Return the [x, y] coordinate for the center point of the cell that contains the specified text.  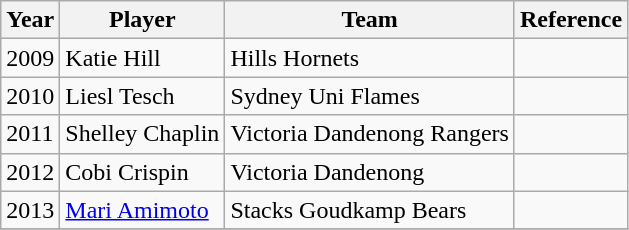
2009 [30, 58]
Year [30, 20]
Katie Hill [142, 58]
Team [370, 20]
Liesl Tesch [142, 96]
Shelley Chaplin [142, 134]
2011 [30, 134]
Mari Amimoto [142, 210]
Stacks Goudkamp Bears [370, 210]
Cobi Crispin [142, 172]
2010 [30, 96]
Victoria Dandenong Rangers [370, 134]
Sydney Uni Flames [370, 96]
Hills Hornets [370, 58]
Victoria Dandenong [370, 172]
Reference [570, 20]
2012 [30, 172]
2013 [30, 210]
Player [142, 20]
